Identify which cell holds the provided text, then report its (X, Y) central coordinate. 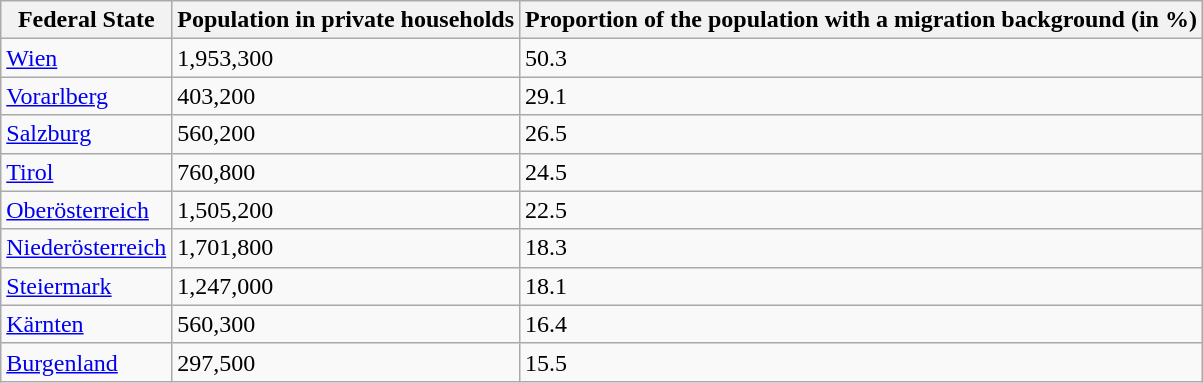
Vorarlberg (86, 96)
Oberösterreich (86, 210)
1,701,800 (346, 248)
18.1 (862, 286)
Federal State (86, 20)
Kärnten (86, 324)
297,500 (346, 362)
29.1 (862, 96)
Proportion of the population with a migration background (in %) (862, 20)
Niederösterreich (86, 248)
Wien (86, 58)
760,800 (346, 172)
16.4 (862, 324)
Population in private households (346, 20)
26.5 (862, 134)
Steiermark (86, 286)
560,200 (346, 134)
Burgenland (86, 362)
560,300 (346, 324)
50.3 (862, 58)
1,247,000 (346, 286)
1,953,300 (346, 58)
24.5 (862, 172)
15.5 (862, 362)
Tirol (86, 172)
403,200 (346, 96)
1,505,200 (346, 210)
Salzburg (86, 134)
18.3 (862, 248)
22.5 (862, 210)
